Locate the cell with the specified text and output its (x, y) center coordinate. 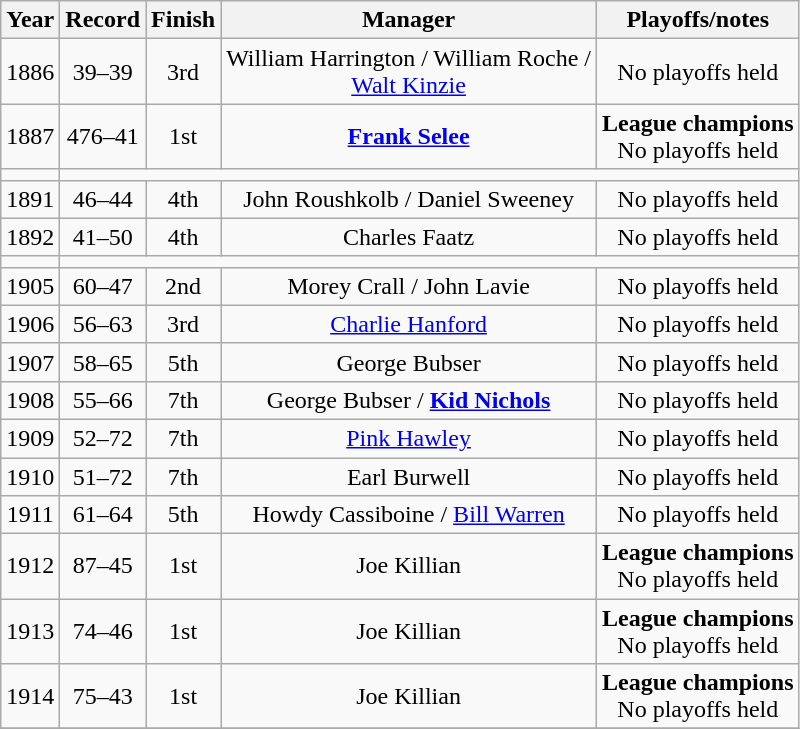
1891 (30, 199)
Earl Burwell (409, 477)
1912 (30, 566)
1908 (30, 400)
1910 (30, 477)
Pink Hawley (409, 438)
60–47 (103, 286)
Howdy Cassiboine / Bill Warren (409, 515)
87–45 (103, 566)
1907 (30, 362)
39–39 (103, 72)
Charles Faatz (409, 237)
2nd (184, 286)
74–46 (103, 632)
1913 (30, 632)
1887 (30, 136)
George Bubser / Kid Nichols (409, 400)
55–66 (103, 400)
Charlie Hanford (409, 324)
1909 (30, 438)
Frank Selee (409, 136)
Finish (184, 20)
61–64 (103, 515)
75–43 (103, 696)
George Bubser (409, 362)
41–50 (103, 237)
Year (30, 20)
William Harrington / William Roche / Walt Kinzie (409, 72)
46–44 (103, 199)
56–63 (103, 324)
1906 (30, 324)
58–65 (103, 362)
1905 (30, 286)
1911 (30, 515)
John Roushkolb / Daniel Sweeney (409, 199)
Record (103, 20)
1892 (30, 237)
476–41 (103, 136)
Morey Crall / John Lavie (409, 286)
1886 (30, 72)
1914 (30, 696)
51–72 (103, 477)
52–72 (103, 438)
Manager (409, 20)
Playoffs/notes (698, 20)
